Determine the (x, y) coordinate at the center of the cell enclosing the given text.  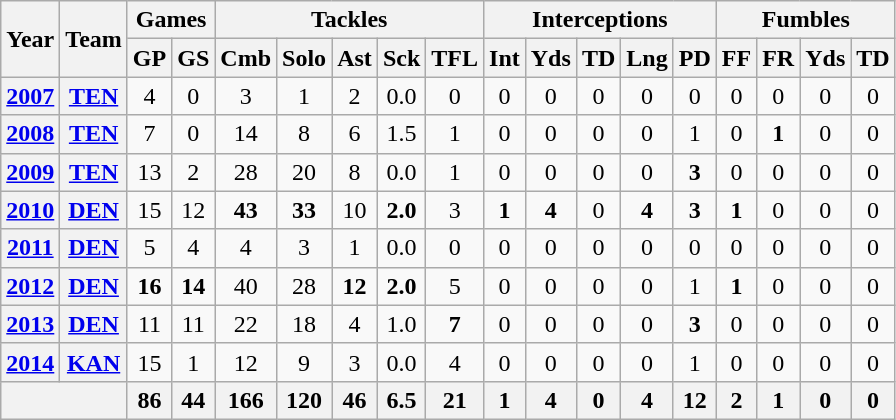
43 (246, 210)
2012 (30, 286)
120 (304, 400)
1.5 (401, 134)
2013 (30, 324)
10 (355, 210)
46 (355, 400)
TFL (455, 58)
21 (455, 400)
GS (194, 58)
GP (149, 58)
Year (30, 39)
86 (149, 400)
FR (778, 58)
18 (304, 324)
9 (304, 362)
16 (149, 286)
20 (304, 172)
6 (355, 134)
Lng (647, 58)
Int (505, 58)
2009 (30, 172)
Team (94, 39)
Sck (401, 58)
Solo (304, 58)
2010 (30, 210)
2007 (30, 96)
33 (304, 210)
Tackles (350, 20)
Ast (355, 58)
Interceptions (600, 20)
2014 (30, 362)
2011 (30, 248)
44 (194, 400)
Fumbles (806, 20)
40 (246, 286)
PD (694, 58)
KAN (94, 362)
22 (246, 324)
6.5 (401, 400)
166 (246, 400)
13 (149, 172)
Cmb (246, 58)
1.0 (401, 324)
FF (736, 58)
Games (170, 20)
2008 (30, 134)
